Return the [x, y] coordinate for the center point of the cell that contains the specified text.  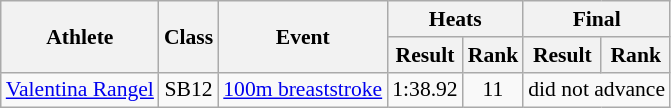
Valentina Rangel [80, 90]
did not advance [596, 90]
Final [596, 19]
11 [494, 90]
Athlete [80, 36]
Class [188, 36]
Heats [455, 19]
1:38.92 [424, 90]
100m breaststroke [302, 90]
SB12 [188, 90]
Event [302, 36]
